Search for the cell housing the specified text and yield its [X, Y] center coordinate. 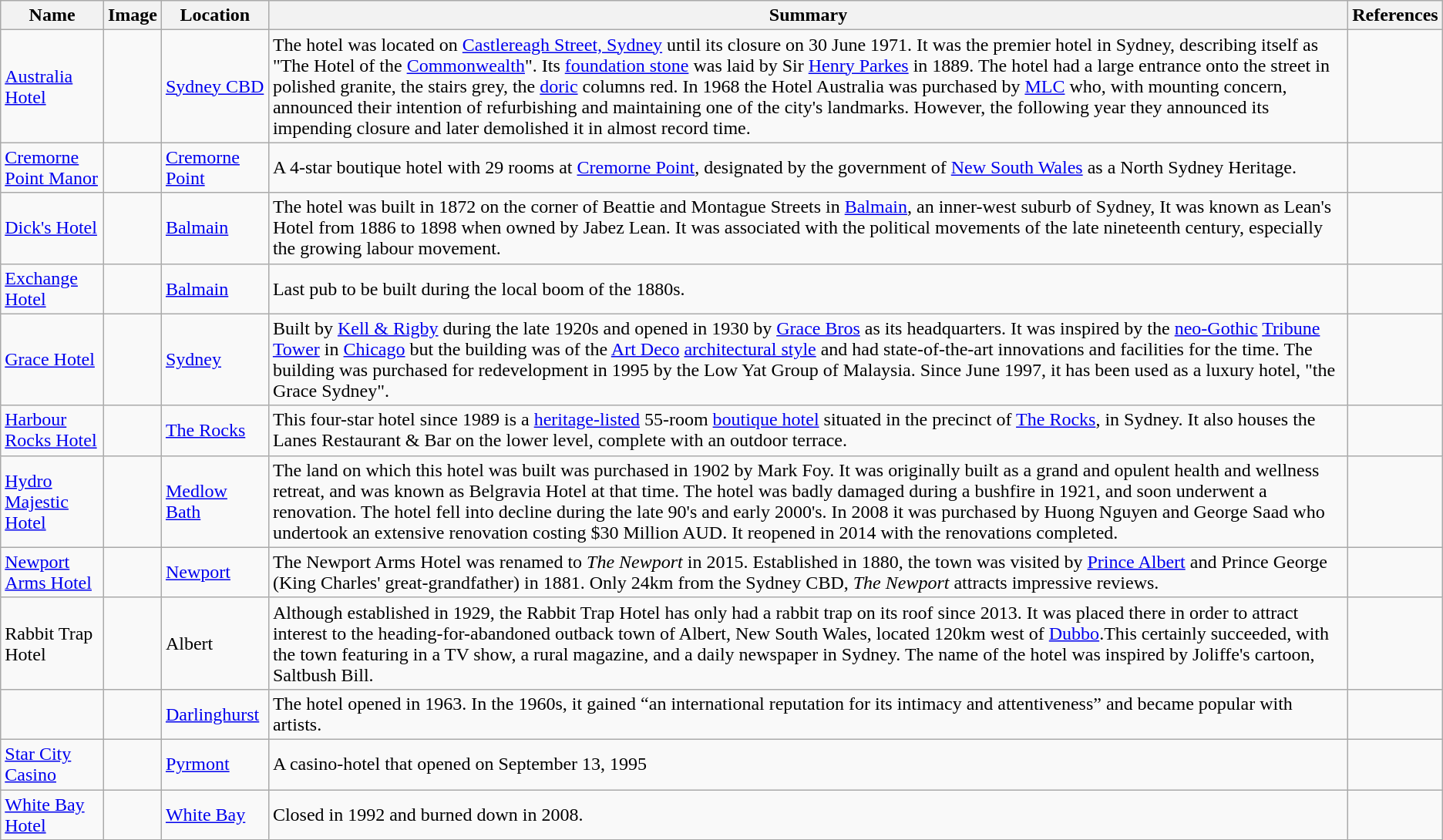
Darlinghurst [214, 714]
Albert [214, 643]
Grace Hotel [52, 359]
The hotel opened in 1963. In the 1960s, it gained “an international reputation for its intimacy and attentiveness” and became popular with artists. [808, 714]
Exchange Hotel [52, 288]
Cremorne Point [214, 168]
Star City Casino [52, 764]
References [1395, 15]
Summary [808, 15]
The Rocks [214, 430]
White Bay [214, 814]
Closed in 1992 and burned down in 2008. [808, 814]
Medlow Bath [214, 501]
Australia Hotel [52, 86]
A 4-star boutique hotel with 29 rooms at Cremorne Point, designated by the government of New South Wales as a North Sydney Heritage. [808, 168]
Location [214, 15]
Name [52, 15]
Newport Arms Hotel [52, 572]
Cremorne Point Manor [52, 168]
Sydney CBD [214, 86]
Dick's Hotel [52, 228]
White Bay Hotel [52, 814]
Image [133, 15]
Newport [214, 572]
Harbour Rocks Hotel [52, 430]
Last pub to be built during the local boom of the 1880s. [808, 288]
Pyrmont [214, 764]
A casino-hotel that opened on September 13, 1995 [808, 764]
Hydro Majestic Hotel [52, 501]
Sydney [214, 359]
Rabbit Trap Hotel [52, 643]
